Locate the cell with the specified text and output its (x, y) center coordinate. 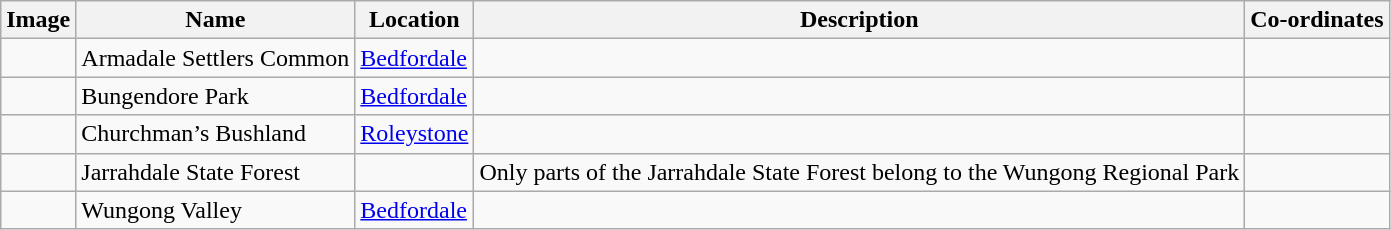
Wungong Valley (216, 210)
Description (860, 20)
Co-ordinates (1317, 20)
Name (216, 20)
Armadale Settlers Common (216, 58)
Jarrahdale State Forest (216, 172)
Only parts of the Jarrahdale State Forest belong to the Wungong Regional Park (860, 172)
Churchman’s Bushland (216, 134)
Location (414, 20)
Roleystone (414, 134)
Image (38, 20)
Bungendore Park (216, 96)
